Return the [x, y] coordinate for the center point of the cell that contains the specified text.  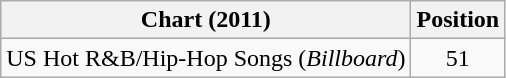
US Hot R&B/Hip-Hop Songs (Billboard) [206, 58]
Chart (2011) [206, 20]
51 [458, 58]
Position [458, 20]
